Search for the cell housing the specified text and yield its (X, Y) center coordinate. 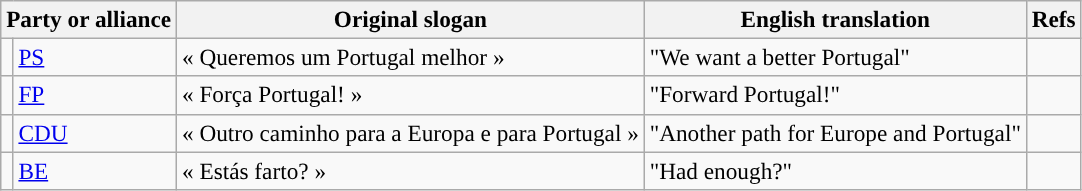
English translation (835, 19)
« Queremos um Portugal melhor » (411, 57)
Party or alliance (89, 19)
"Another path for Europe and Portugal" (835, 133)
"Forward Portugal!" (835, 95)
« Força Portugal! » (411, 95)
"Had enough?" (835, 170)
FP (95, 95)
"We want a better Portugal" (835, 57)
PS (95, 57)
CDU (95, 133)
« Outro caminho para a Europa e para Portugal » (411, 133)
Original slogan (411, 19)
Refs (1054, 19)
« Estás farto? » (411, 170)
BE (95, 170)
